Extract the [x, y] coordinate from the center of the cell holding the provided text.  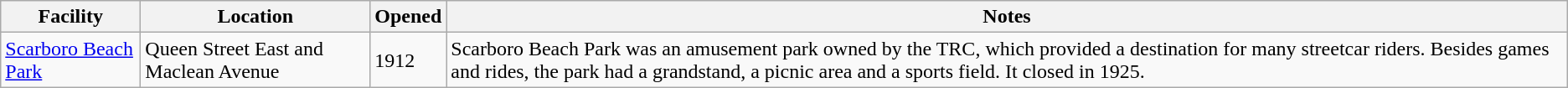
Scarboro Beach Park [70, 60]
Opened [409, 17]
Facility [70, 17]
1912 [409, 60]
Queen Street East and Maclean Avenue [255, 60]
Notes [1007, 17]
Location [255, 17]
